From the cell containing the given text, extract its center point as [x, y] coordinate. 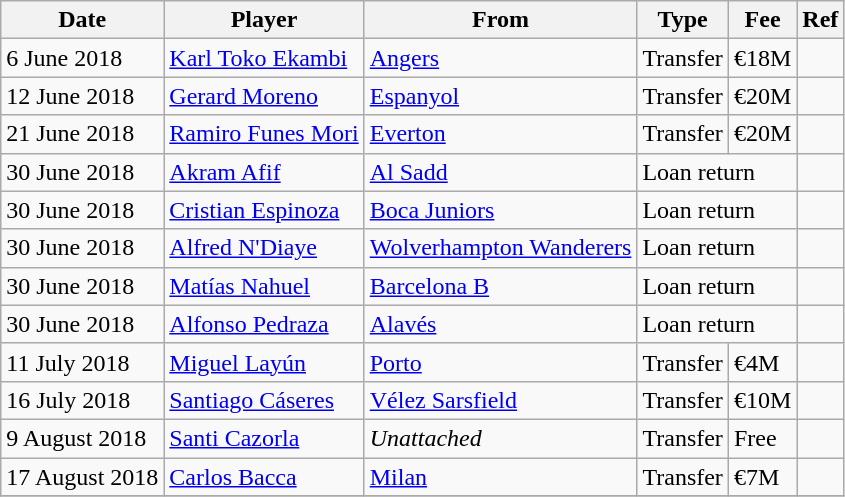
Angers [500, 58]
Cristian Espinoza [264, 210]
17 August 2018 [82, 477]
€4M [762, 362]
Santiago Cáseres [264, 400]
Ramiro Funes Mori [264, 134]
Player [264, 20]
9 August 2018 [82, 438]
Karl Toko Ekambi [264, 58]
Type [683, 20]
Santi Cazorla [264, 438]
Everton [500, 134]
€18M [762, 58]
16 July 2018 [82, 400]
Matías Nahuel [264, 286]
21 June 2018 [82, 134]
Milan [500, 477]
Barcelona B [500, 286]
11 July 2018 [82, 362]
6 June 2018 [82, 58]
From [500, 20]
Espanyol [500, 96]
Gerard Moreno [264, 96]
Vélez Sarsfield [500, 400]
Boca Juniors [500, 210]
Free [762, 438]
Alfonso Pedraza [264, 324]
Wolverhampton Wanderers [500, 248]
Alavés [500, 324]
Ref [820, 20]
Unattached [500, 438]
Akram Afif [264, 172]
12 June 2018 [82, 96]
Date [82, 20]
Carlos Bacca [264, 477]
Alfred N'Diaye [264, 248]
€10M [762, 400]
Fee [762, 20]
Miguel Layún [264, 362]
Porto [500, 362]
Al Sadd [500, 172]
€7M [762, 477]
